Locate the cell with the specified text and output its (X, Y) center coordinate. 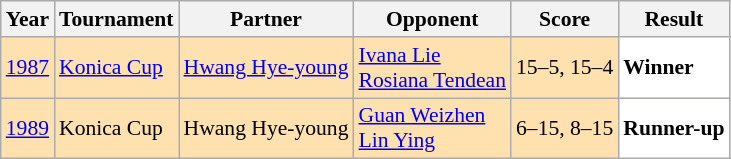
Opponent (432, 19)
Year (28, 19)
Score (564, 19)
Result (674, 19)
Winner (674, 68)
15–5, 15–4 (564, 68)
Tournament (116, 19)
6–15, 8–15 (564, 128)
Runner-up (674, 128)
Guan Weizhen Lin Ying (432, 128)
Partner (266, 19)
1989 (28, 128)
1987 (28, 68)
Ivana Lie Rosiana Tendean (432, 68)
